Locate the cell with the specified text and output its [x, y] center coordinate. 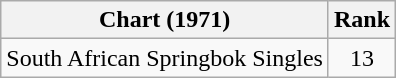
South African Springbok Singles [165, 58]
Chart (1971) [165, 20]
Rank [362, 20]
13 [362, 58]
